Detect which cell encompasses the target text, then output its (x, y) center coordinate. 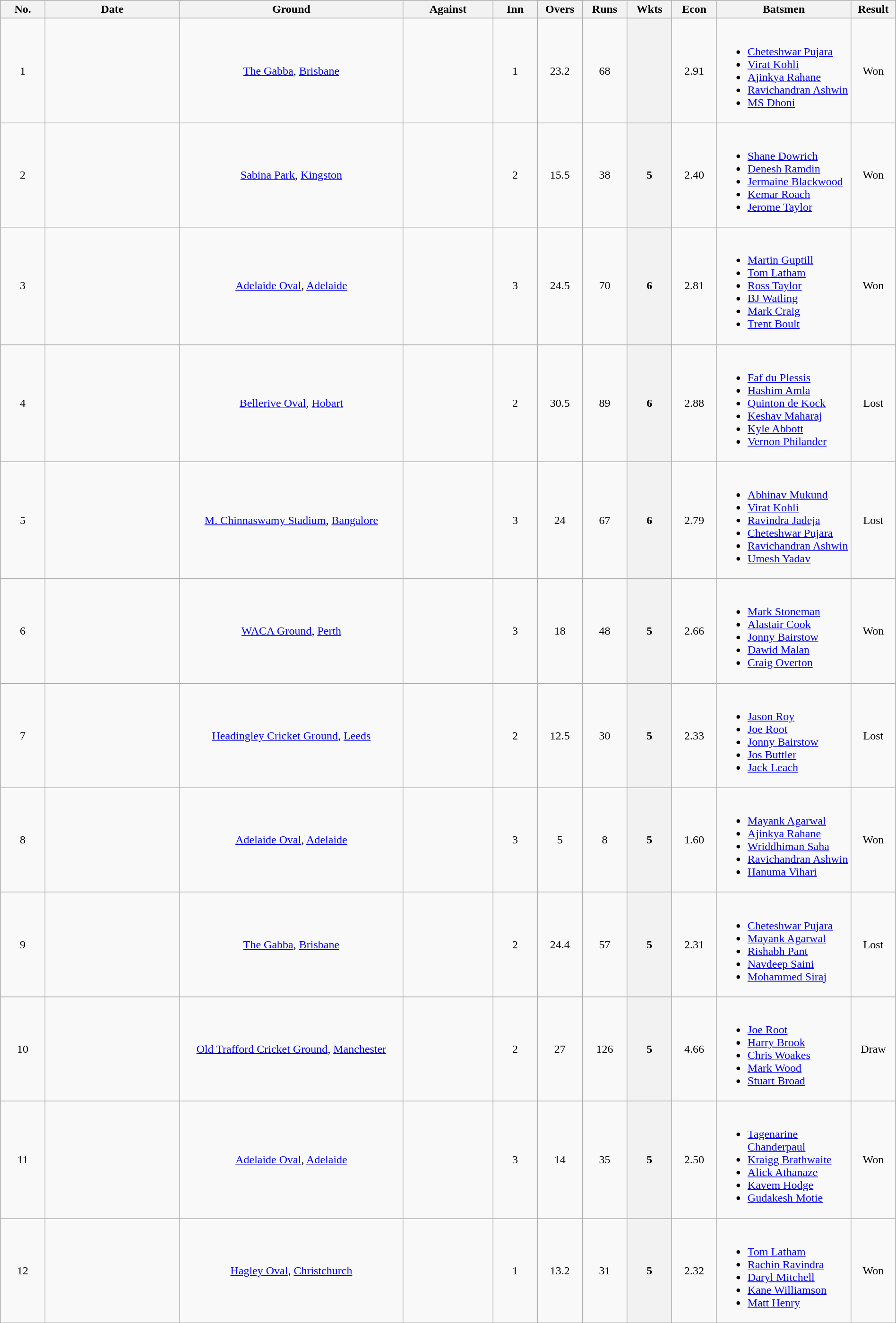
Against (448, 9)
38 (605, 175)
2.32 (695, 1270)
2.50 (695, 1160)
2.88 (695, 403)
67 (605, 520)
Cheteshwar PujaraMayank AgarwalRishabh PantNavdeep SainiMohammed Siraj (784, 944)
Faf du PlessisHashim AmlaQuinton de KockKeshav MaharajKyle AbbottVernon Philander (784, 403)
No. (23, 9)
89 (605, 403)
Inn (515, 9)
57 (605, 944)
Mark StonemanAlastair CookJonny BairstowDawid MalanCraig Overton (784, 631)
2.40 (695, 175)
18 (560, 631)
2.33 (695, 735)
Tagenarine ChanderpaulKraigg BrathwaiteAlick AthanazeKavem HodgeGudakesh Motie (784, 1160)
1.60 (695, 840)
10 (23, 1049)
WACA Ground, Perth (292, 631)
Batsmen (784, 9)
2.81 (695, 286)
68 (605, 71)
31 (605, 1270)
9 (23, 944)
Martin GuptillTom LathamRoss TaylorBJ WatlingMark CraigTrent Boult (784, 286)
7 (23, 735)
Jason RoyJoe RootJonny BairstowJos ButtlerJack Leach (784, 735)
Mayank AgarwalAjinkya RahaneWriddhiman SahaRavichandran AshwinHanuma Vihari (784, 840)
27 (560, 1049)
70 (605, 286)
Draw (873, 1049)
11 (23, 1160)
Headingley Cricket Ground, Leeds (292, 735)
Tom LathamRachin RavindraDaryl MitchellKane WilliamsonMatt Henry (784, 1270)
4.66 (695, 1049)
14 (560, 1160)
24.5 (560, 286)
Abhinav MukundVirat KohliRavindra JadejaCheteshwar PujaraRavichandran AshwinUmesh Yadav (784, 520)
Ground (292, 9)
Result (873, 9)
Sabina Park, Kingston (292, 175)
13.2 (560, 1270)
Date (112, 9)
2.31 (695, 944)
Econ (695, 9)
24 (560, 520)
Runs (605, 9)
M. Chinnaswamy Stadium, Bangalore (292, 520)
24.4 (560, 944)
Shane DowrichDenesh RamdinJermaine BlackwoodKemar RoachJerome Taylor (784, 175)
Old Trafford Cricket Ground, Manchester (292, 1049)
30.5 (560, 403)
48 (605, 631)
12.5 (560, 735)
2.66 (695, 631)
12 (23, 1270)
4 (23, 403)
Overs (560, 9)
35 (605, 1160)
Cheteshwar PujaraVirat KohliAjinkya RahaneRavichandran AshwinMS Dhoni (784, 71)
Joe RootHarry BrookChris WoakesMark WoodStuart Broad (784, 1049)
2.79 (695, 520)
30 (605, 735)
126 (605, 1049)
2.91 (695, 71)
Hagley Oval, Christchurch (292, 1270)
Wkts (649, 9)
15.5 (560, 175)
Bellerive Oval, Hobart (292, 403)
23.2 (560, 71)
